Find where the given text appears and provide that cell's center as (X, Y) coordinate. 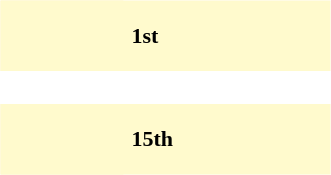
1st (228, 35)
15th (228, 139)
